Search for the cell housing the specified text and yield its [x, y] center coordinate. 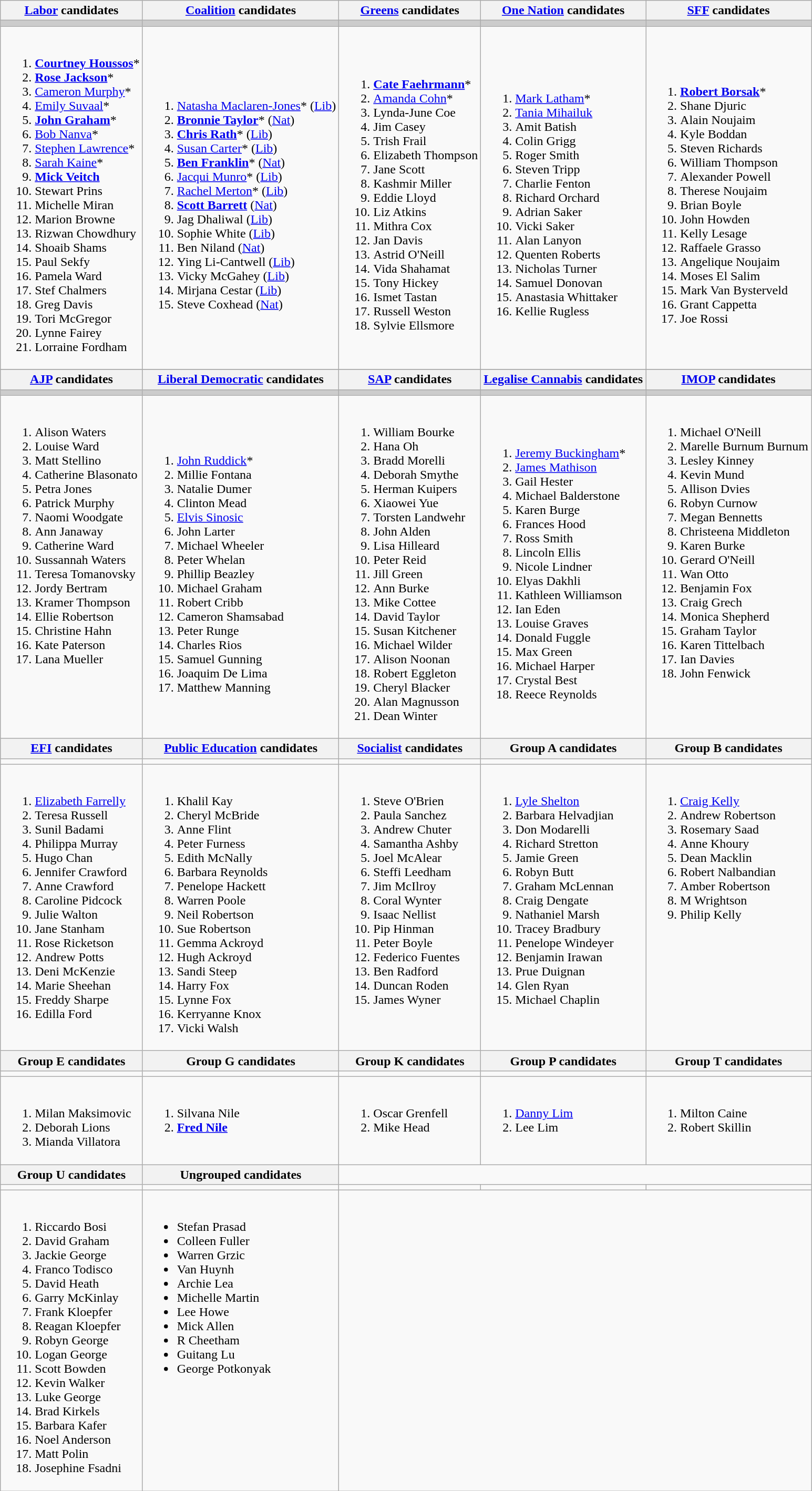
IMOP candidates [728, 379]
Silvana NileFred Nile [241, 1120]
Greens candidates [410, 11]
SAP candidates [410, 379]
Liberal Democratic candidates [241, 379]
Danny LimLee Lim [563, 1120]
Craig KellyAndrew RobertsonRosemary SaadAnne KhouryDean MacklinRobert NalbandianAmber RobertsonM WrightsonPhilip Kelly [728, 907]
AJP candidates [71, 379]
Group G candidates [241, 1061]
EFI candidates [71, 748]
Stefan PrasadColleen FullerWarren GrzicVan HuynhArchie LeaMichelle MartinLee HoweMick AllenR CheethamGuitang LuGeorge Potkonyak [241, 1341]
One Nation candidates [563, 11]
Milton CaineRobert Skillin [728, 1120]
Group P candidates [563, 1061]
Public Education candidates [241, 748]
Ungrouped candidates [241, 1175]
Group T candidates [728, 1061]
Coalition candidates [241, 11]
Socialist candidates [410, 748]
Group A candidates [563, 748]
Legalise Cannabis candidates [563, 379]
SFF candidates [728, 11]
Oscar GrenfellMike Head [410, 1120]
Group B candidates [728, 748]
Group K candidates [410, 1061]
Group U candidates [71, 1175]
Group E candidates [71, 1061]
Milan MaksimovicDeborah LionsMianda Villatora [71, 1120]
Labor candidates [71, 11]
